For the text-containing cell, return its midpoint in [X, Y] coordinate format. 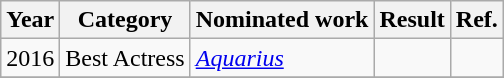
Best Actress [125, 58]
Category [125, 20]
Result [412, 20]
Year [30, 20]
Ref. [476, 20]
Aquarius [282, 58]
Nominated work [282, 20]
2016 [30, 58]
